Locate the cell with the specified text and output its (X, Y) center coordinate. 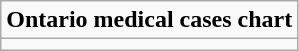
Ontario medical cases chart (150, 20)
